Search for the cell housing the specified text and yield its [X, Y] center coordinate. 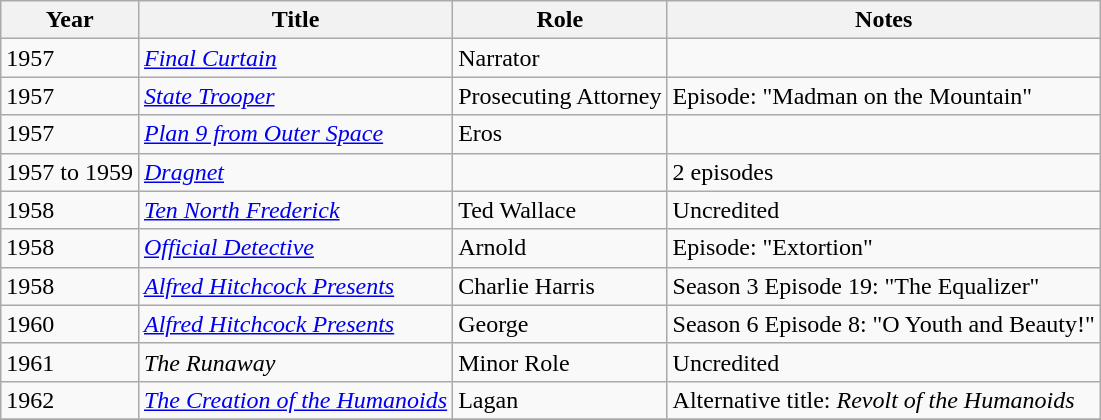
The Runaway [295, 362]
Plan 9 from Outer Space [295, 134]
Role [560, 20]
Season 6 Episode 8: "O Youth and Beauty!" [884, 324]
Arnold [560, 248]
Year [70, 20]
Season 3 Episode 19: "The Equalizer" [884, 286]
1957 to 1959 [70, 172]
2 episodes [884, 172]
Episode: "Madman on the Mountain" [884, 96]
1961 [70, 362]
Final Curtain [295, 58]
Title [295, 20]
Prosecuting Attorney [560, 96]
Charlie Harris [560, 286]
Lagan [560, 400]
Notes [884, 20]
Eros [560, 134]
Ten North Frederick [295, 210]
Official Detective [295, 248]
Alternative title: Revolt of the Humanoids [884, 400]
1962 [70, 400]
State Trooper [295, 96]
Minor Role [560, 362]
Narrator [560, 58]
Dragnet [295, 172]
George [560, 324]
Episode: "Extortion" [884, 248]
Ted Wallace [560, 210]
1960 [70, 324]
The Creation of the Humanoids [295, 400]
